Locate the cell with the specified text and output its (X, Y) center coordinate. 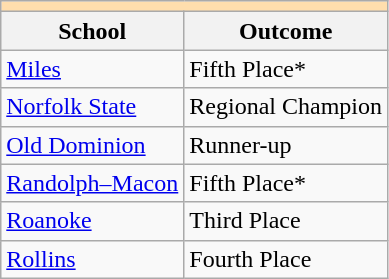
Fourth Place (286, 259)
Norfolk State (92, 107)
Old Dominion (92, 145)
Randolph–Macon (92, 183)
Outcome (286, 31)
Miles (92, 69)
Rollins (92, 259)
Runner-up (286, 145)
Third Place (286, 221)
Roanoke (92, 221)
Regional Champion (286, 107)
School (92, 31)
